Locate the cell with the specified text and output its (X, Y) center coordinate. 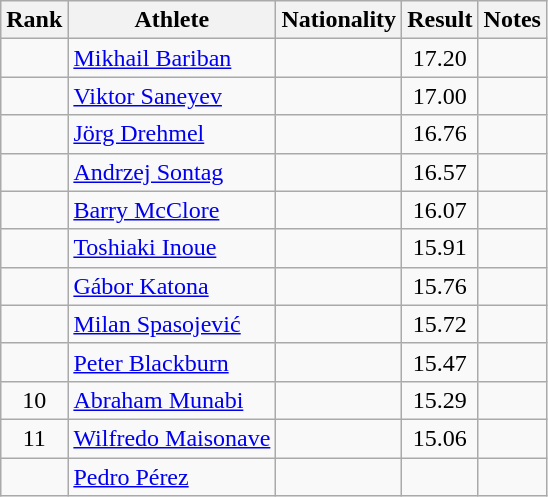
Pedro Pérez (172, 477)
Rank (34, 20)
Gábor Katona (172, 286)
16.76 (440, 134)
Nationality (339, 20)
15.76 (440, 286)
10 (34, 400)
Peter Blackburn (172, 362)
15.06 (440, 438)
Notes (512, 20)
11 (34, 438)
Athlete (172, 20)
Milan Spasojević (172, 324)
Andrzej Sontag (172, 172)
15.47 (440, 362)
Wilfredo Maisonave (172, 438)
Mikhail Bariban (172, 58)
Result (440, 20)
Viktor Saneyev (172, 96)
17.20 (440, 58)
Abraham Munabi (172, 400)
Barry McClore (172, 210)
16.07 (440, 210)
17.00 (440, 96)
15.72 (440, 324)
15.91 (440, 248)
16.57 (440, 172)
Toshiaki Inoue (172, 248)
Jörg Drehmel (172, 134)
15.29 (440, 400)
